Search for the cell housing the specified text and yield its (x, y) center coordinate. 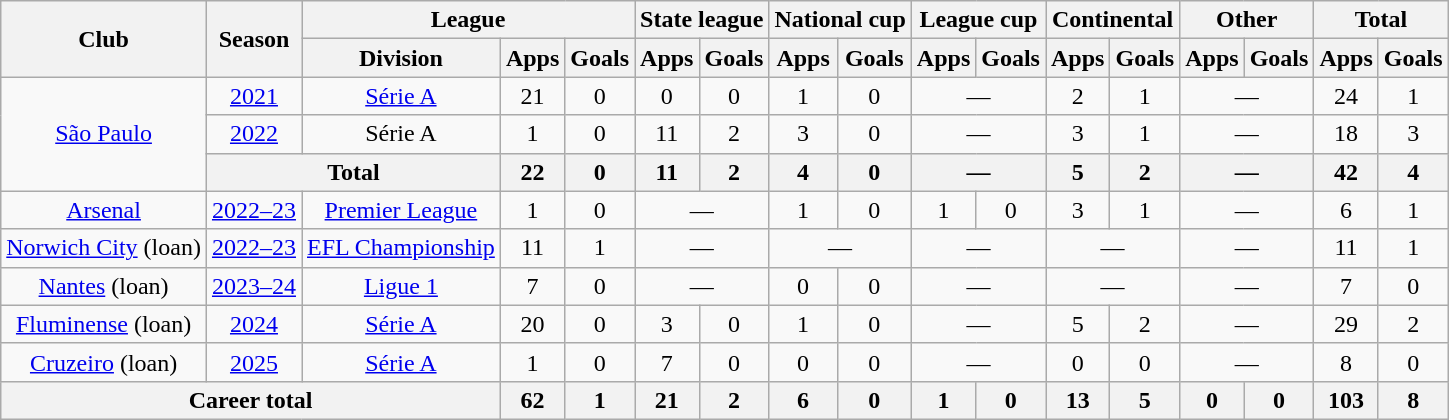
2021 (254, 96)
Premier League (402, 210)
22 (532, 172)
Season (254, 39)
Cruzeiro (loan) (104, 362)
62 (532, 400)
29 (1346, 324)
Nantes (loan) (104, 286)
League cup (978, 20)
2025 (254, 362)
São Paulo (104, 134)
Continental (1113, 20)
24 (1346, 96)
20 (532, 324)
League (468, 20)
Arsenal (104, 210)
2022 (254, 134)
Career total (251, 400)
EFL Championship (402, 248)
National cup (840, 20)
42 (1346, 172)
Division (402, 58)
Ligue 1 (402, 286)
13 (1078, 400)
Other (1247, 20)
Club (104, 39)
18 (1346, 134)
2024 (254, 324)
Fluminense (loan) (104, 324)
2023–24 (254, 286)
Norwich City (loan) (104, 248)
103 (1346, 400)
State league (702, 20)
